Output the [x, y] coordinate of the center of the cell containing the given text.  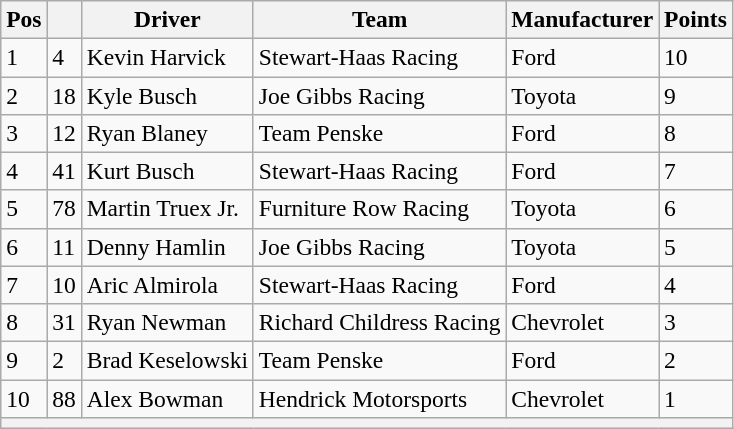
Ryan Newman [167, 322]
18 [64, 95]
Brad Keselowski [167, 360]
Richard Childress Racing [379, 322]
41 [64, 171]
Kurt Busch [167, 171]
11 [64, 247]
Denny Hamlin [167, 247]
Driver [167, 19]
Kyle Busch [167, 95]
Pos [24, 19]
Points [696, 19]
31 [64, 322]
Kevin Harvick [167, 57]
Ryan Blaney [167, 133]
12 [64, 133]
Furniture Row Racing [379, 209]
Team [379, 19]
88 [64, 398]
Alex Bowman [167, 398]
Martin Truex Jr. [167, 209]
78 [64, 209]
Hendrick Motorsports [379, 398]
Manufacturer [582, 19]
Aric Almirola [167, 285]
